Pinpoint the cell where the given text exists, returning its [x, y] midpoint coordinate. 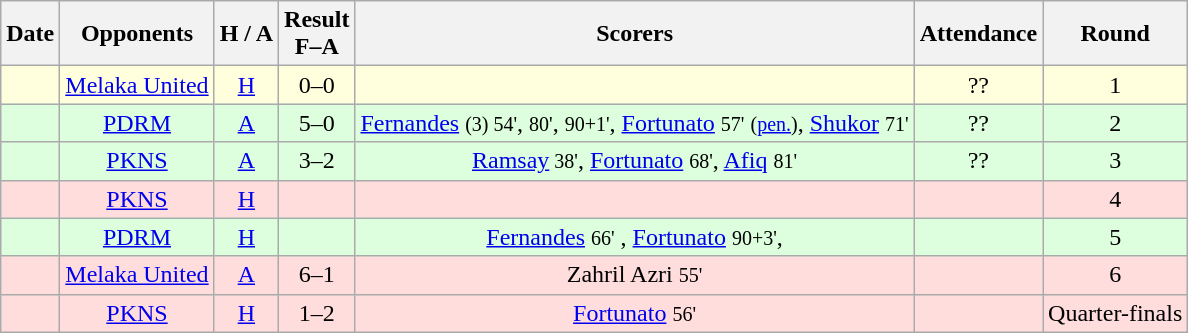
Opponents [137, 34]
3 [1116, 161]
Zahril Azri 55' [634, 275]
6–1 [317, 275]
H / A [246, 34]
Scorers [634, 34]
Quarter-finals [1116, 313]
ResultF–A [317, 34]
Round [1116, 34]
1–2 [317, 313]
Fernandes 66' , Fortunato 90+3', [634, 237]
Attendance [978, 34]
0–0 [317, 85]
Date [30, 34]
5 [1116, 237]
6 [1116, 275]
Fernandes (3) 54', 80', 90+1', Fortunato 57' (pen.), Shukor 71' [634, 123]
Ramsay 38', Fortunato 68', Afiq 81' [634, 161]
Fortunato 56' [634, 313]
3–2 [317, 161]
5–0 [317, 123]
1 [1116, 85]
2 [1116, 123]
4 [1116, 199]
